Detect which cell encompasses the target text, then output its [x, y] center coordinate. 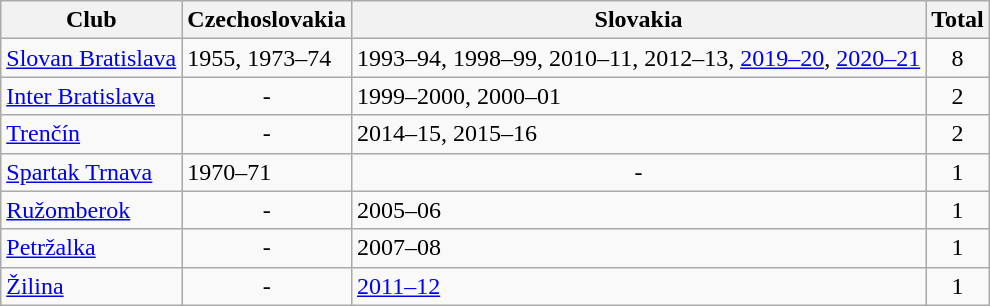
8 [958, 58]
Slovan Bratislava [92, 58]
Trenčín [92, 134]
1970–71 [267, 172]
Petržalka [92, 248]
1993–94, 1998–99, 2010–11, 2012–13, 2019–20, 2020–21 [639, 58]
Slovakia [639, 20]
2007–08 [639, 248]
2014–15, 2015–16 [639, 134]
Spartak Trnava [92, 172]
2005–06 [639, 210]
Club [92, 20]
Žilina [92, 286]
Total [958, 20]
1999–2000, 2000–01 [639, 96]
Czechoslovakia [267, 20]
1955, 1973–74 [267, 58]
2011–12 [639, 286]
Ružomberok [92, 210]
Inter Bratislava [92, 96]
